For the text-containing cell, return its midpoint in (X, Y) coordinate format. 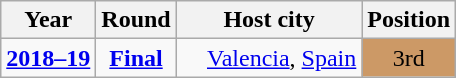
3rd (409, 58)
2018–19 (48, 58)
Year (48, 20)
Final (136, 58)
Host city (269, 20)
Position (409, 20)
Round (136, 20)
Valencia, Spain (269, 58)
